Pinpoint the cell where the given text exists, returning its [x, y] midpoint coordinate. 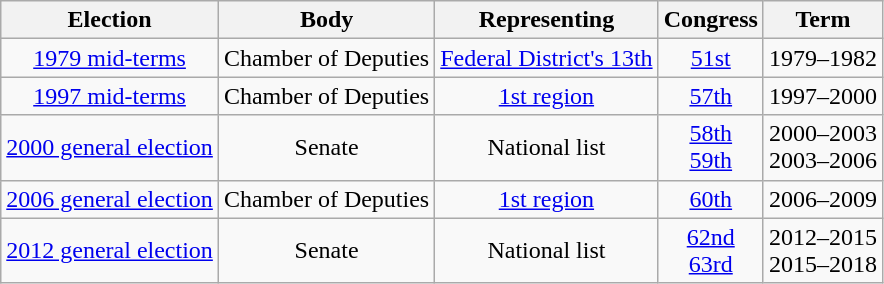
62nd63rd [710, 250]
51st [710, 58]
1979 mid-terms [110, 58]
Term [822, 20]
Election [110, 20]
57th [710, 96]
Federal District's 13th [546, 58]
1997–2000 [822, 96]
Congress [710, 20]
60th [710, 199]
58th59th [710, 148]
1979–1982 [822, 58]
2012 general election [110, 250]
2006 general election [110, 199]
2012–20152015–2018 [822, 250]
2000–20032003–2006 [822, 148]
Body [326, 20]
Representing [546, 20]
2006–2009 [822, 199]
1997 mid-terms [110, 96]
2000 general election [110, 148]
